Determine the [x, y] coordinate at the center of the cell enclosing the given text.  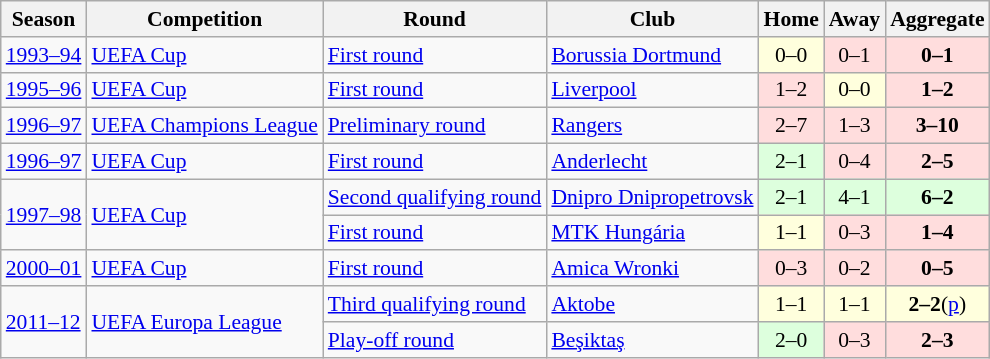
UEFA Champions League [204, 126]
Home [792, 19]
Aktobe [652, 304]
1995–96 [44, 90]
2–3 [937, 340]
Season [44, 19]
Aggregate [937, 19]
2000–01 [44, 269]
2011–12 [44, 322]
0–2 [854, 269]
Borussia Dortmund [652, 55]
Competition [204, 19]
Beşiktaş [652, 340]
Amica Wronki [652, 269]
Dnipro Dnipropetrovsk [652, 197]
0–4 [854, 162]
Round [435, 19]
Away [854, 19]
UEFA Europa League [204, 322]
2–7 [792, 126]
4–1 [854, 197]
Liverpool [652, 90]
Second qualifying round [435, 197]
Anderlecht [652, 162]
Preliminary round [435, 126]
Play-off round [435, 340]
MTK Hungária [652, 233]
1–3 [854, 126]
6–2 [937, 197]
1993–94 [44, 55]
Third qualifying round [435, 304]
2–2(p) [937, 304]
Rangers [652, 126]
2–0 [792, 340]
0–5 [937, 269]
2–5 [937, 162]
1–4 [937, 233]
1997–98 [44, 214]
Club [652, 19]
3–10 [937, 126]
